Return (x, y) of the center of cell containing provided text 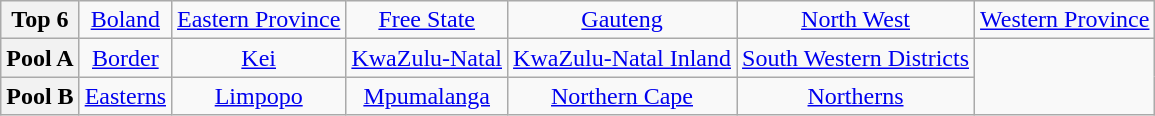
Boland (125, 20)
Top 6 (40, 20)
Limpopo (259, 96)
South Western Districts (856, 58)
North West (856, 20)
Pool B (40, 96)
Northerns (856, 96)
Kei (259, 58)
Pool A (40, 58)
Border (125, 58)
Northern Cape (622, 96)
Free State (427, 20)
Easterns (125, 96)
KwaZulu-Natal (427, 58)
Eastern Province (259, 20)
KwaZulu-Natal Inland (622, 58)
Gauteng (622, 20)
Mpumalanga (427, 96)
Western Province (1065, 20)
